For the text-containing cell, return its midpoint in (x, y) coordinate format. 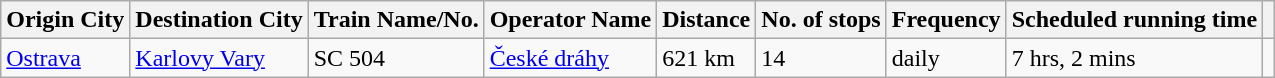
Operator Name (570, 20)
daily (946, 58)
Ostrava (66, 58)
Destination City (219, 20)
Train Name/No. (396, 20)
14 (821, 58)
Karlovy Vary (219, 58)
SC 504 (396, 58)
No. of stops (821, 20)
České dráhy (570, 58)
Distance (706, 20)
621 km (706, 58)
7 hrs, 2 mins (1134, 58)
Frequency (946, 20)
Origin City (66, 20)
Scheduled running time (1134, 20)
